Search for the cell housing the specified text and yield its [x, y] center coordinate. 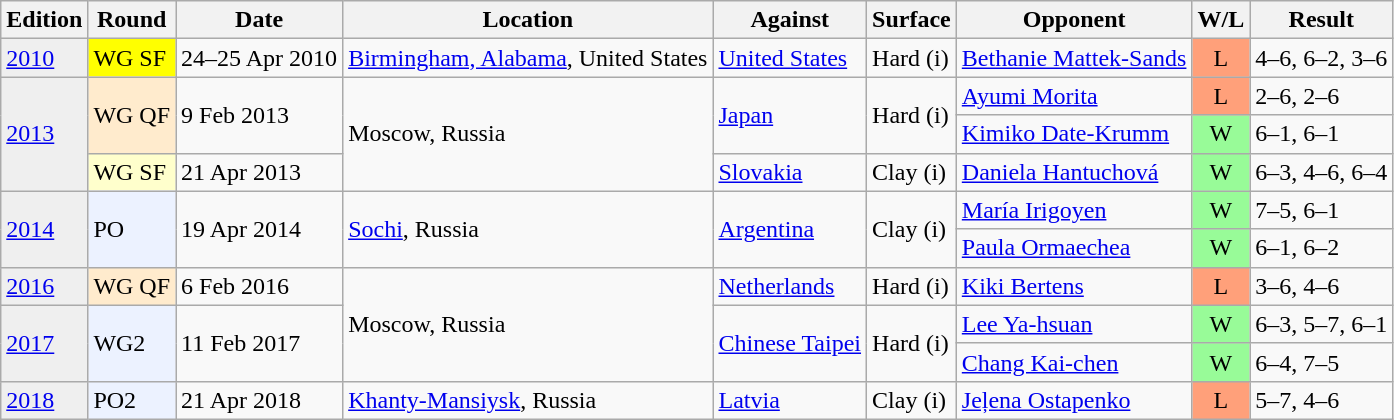
W/L [1221, 20]
Lee Ya-hsuan [1074, 324]
6–1, 6–2 [1322, 248]
6–3, 4–6, 6–4 [1322, 172]
19 Apr 2014 [260, 229]
Ayumi Morita [1074, 96]
5–7, 4–6 [1322, 400]
United States [790, 58]
Latvia [790, 400]
Edition [44, 20]
Kiki Bertens [1074, 286]
Slovakia [790, 172]
6 Feb 2016 [260, 286]
11 Feb 2017 [260, 343]
Birmingham, Alabama, United States [528, 58]
6–1, 6–1 [1322, 134]
2016 [44, 286]
6–3, 5–7, 6–1 [1322, 324]
2014 [44, 229]
Kimiko Date-Krumm [1074, 134]
Result [1322, 20]
4–6, 6–2, 3–6 [1322, 58]
2–6, 2–6 [1322, 96]
2017 [44, 343]
21 Apr 2018 [260, 400]
Location [528, 20]
PO [132, 229]
Chinese Taipei [790, 343]
Jeļena Ostapenko [1074, 400]
7–5, 6–1 [1322, 210]
2013 [44, 134]
Date [260, 20]
María Irigoyen [1074, 210]
Chang Kai-chen [1074, 362]
Bethanie Mattek-Sands [1074, 58]
WG2 [132, 343]
PO2 [132, 400]
Netherlands [790, 286]
2018 [44, 400]
Opponent [1074, 20]
Khanty-Mansiysk, Russia [528, 400]
9 Feb 2013 [260, 115]
24–25 Apr 2010 [260, 58]
Against [790, 20]
Paula Ormaechea [1074, 248]
Sochi, Russia [528, 229]
21 Apr 2013 [260, 172]
Argentina [790, 229]
2010 [44, 58]
6–4, 7–5 [1322, 362]
Japan [790, 115]
Round [132, 20]
Daniela Hantuchová [1074, 172]
Surface [912, 20]
3–6, 4–6 [1322, 286]
